From the cell containing the given text, extract its center point as [x, y] coordinate. 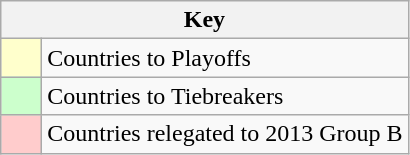
Key [204, 20]
Countries relegated to 2013 Group B [225, 134]
Countries to Playoffs [225, 58]
Countries to Tiebreakers [225, 96]
